Scan for the cell matching the given text and deliver its (x, y) coordinate at center. 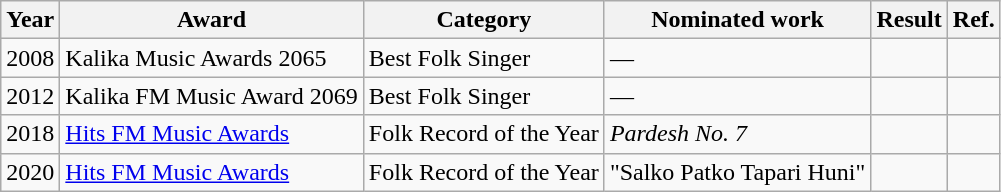
2012 (30, 96)
Pardesh No. 7 (738, 134)
Kalika FM Music Award 2069 (212, 96)
2018 (30, 134)
Award (212, 20)
2020 (30, 172)
Category (484, 20)
Year (30, 20)
Nominated work (738, 20)
Kalika Music Awards 2065 (212, 58)
"Salko Patko Tapari Huni" (738, 172)
Ref. (974, 20)
Result (909, 20)
2008 (30, 58)
